From the cell containing the given text, extract its center point as (x, y) coordinate. 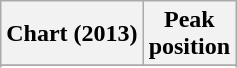
Chart (2013) (72, 34)
Peakposition (189, 34)
